Identify which cell holds the provided text, then report its [x, y] central coordinate. 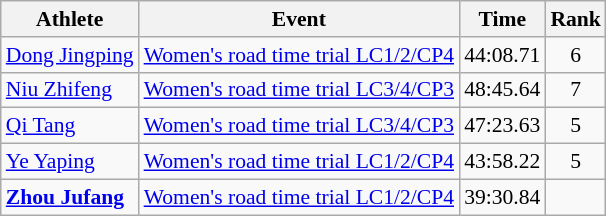
Qi Tang [70, 126]
7 [576, 90]
Niu Zhifeng [70, 90]
48:45.64 [502, 90]
6 [576, 55]
Rank [576, 19]
Dong Jingping [70, 55]
43:58.22 [502, 162]
Zhou Jufang [70, 197]
47:23.63 [502, 126]
Event [299, 19]
Ye Yaping [70, 162]
39:30.84 [502, 197]
44:08.71 [502, 55]
Athlete [70, 19]
Time [502, 19]
